From the cell containing the given text, extract its center point as (X, Y) coordinate. 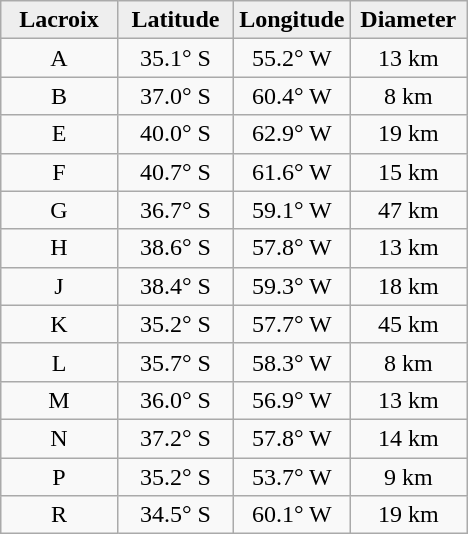
57.7° W (292, 324)
35.1° S (175, 58)
61.6° W (292, 172)
K (59, 324)
L (59, 362)
G (59, 210)
Latitude (175, 20)
15 km (408, 172)
18 km (408, 286)
45 km (408, 324)
47 km (408, 210)
B (59, 96)
Longitude (292, 20)
P (59, 477)
59.3° W (292, 286)
38.6° S (175, 248)
56.9° W (292, 400)
38.4° S (175, 286)
62.9° W (292, 134)
40.0° S (175, 134)
34.5° S (175, 515)
F (59, 172)
Lacroix (59, 20)
M (59, 400)
35.7° S (175, 362)
N (59, 438)
58.3° W (292, 362)
A (59, 58)
36.7° S (175, 210)
59.1° W (292, 210)
40.7° S (175, 172)
60.4° W (292, 96)
E (59, 134)
37.0° S (175, 96)
14 km (408, 438)
H (59, 248)
Diameter (408, 20)
R (59, 515)
36.0° S (175, 400)
9 km (408, 477)
60.1° W (292, 515)
J (59, 286)
55.2° W (292, 58)
53.7° W (292, 477)
37.2° S (175, 438)
